Capture the cell that displays the provided text and extract its (X, Y) central coordinate. 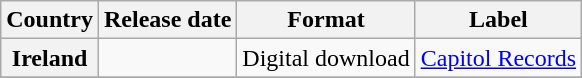
Digital download (326, 58)
Label (498, 20)
Release date (167, 20)
Capitol Records (498, 58)
Country (50, 20)
Format (326, 20)
Ireland (50, 58)
